Locate the cell with the specified text and output its (X, Y) center coordinate. 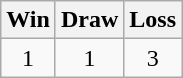
Win (28, 20)
Draw (89, 20)
3 (153, 58)
Loss (153, 20)
